Provide the (X, Y) coordinate of the cell's center where the given text is located.  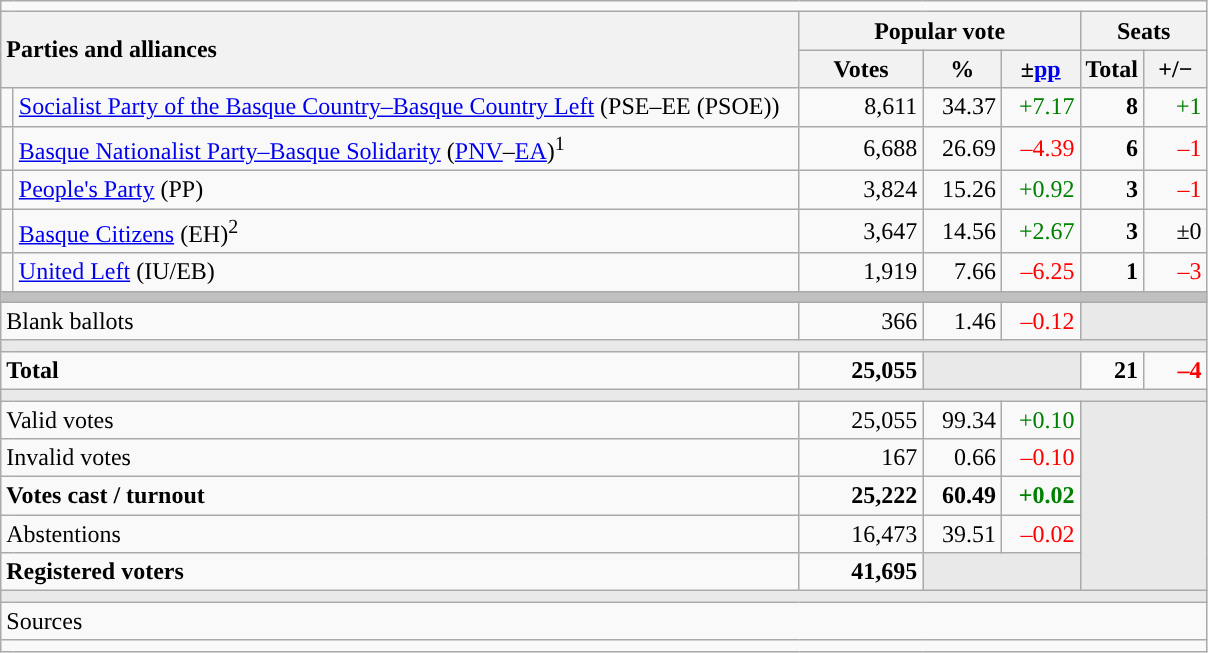
–0.02 (1040, 534)
+/− (1176, 69)
Blank ballots (400, 321)
6 (1112, 148)
41,695 (861, 572)
–4 (1176, 370)
±0 (1176, 232)
Votes (861, 69)
167 (861, 458)
–6.25 (1040, 272)
21 (1112, 370)
Seats (1144, 31)
–0.10 (1040, 458)
+0.02 (1040, 496)
Popular vote (940, 31)
8,611 (861, 107)
99.34 (962, 420)
16,473 (861, 534)
–3 (1176, 272)
366 (861, 321)
+0.10 (1040, 420)
Valid votes (400, 420)
1 (1112, 272)
±pp (1040, 69)
–4.39 (1040, 148)
Abstentions (400, 534)
25,222 (861, 496)
Basque Citizens (EH)2 (406, 232)
Basque Nationalist Party–Basque Solidarity (PNV–EA)1 (406, 148)
3,824 (861, 190)
+1 (1176, 107)
% (962, 69)
6,688 (861, 148)
Invalid votes (400, 458)
Parties and alliances (400, 50)
7.66 (962, 272)
People's Party (PP) (406, 190)
15.26 (962, 190)
–0.12 (1040, 321)
Socialist Party of the Basque Country–Basque Country Left (PSE–EE (PSOE)) (406, 107)
0.66 (962, 458)
United Left (IU/EB) (406, 272)
Votes cast / turnout (400, 496)
Registered voters (400, 572)
+2.67 (1040, 232)
Sources (604, 621)
14.56 (962, 232)
60.49 (962, 496)
+0.92 (1040, 190)
3,647 (861, 232)
1.46 (962, 321)
26.69 (962, 148)
34.37 (962, 107)
8 (1112, 107)
+7.17 (1040, 107)
1,919 (861, 272)
39.51 (962, 534)
